Capture the cell that displays the provided text and extract its [X, Y] central coordinate. 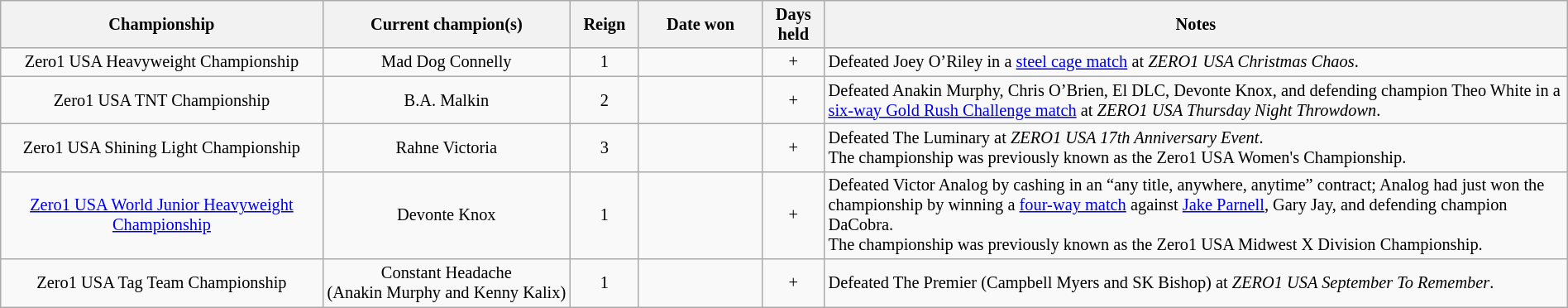
2 [605, 100]
Zero1 USA Shining Light Championship [162, 147]
3 [605, 147]
Reign [605, 24]
Current champion(s) [447, 24]
Date won [700, 24]
Zero1 USA World Junior Heavyweight Championship [162, 215]
Days held [794, 24]
Defeated Joey O’Riley in a steel cage match at ZERO1 USA Christmas Chaos. [1196, 62]
Mad Dog Connelly [447, 62]
Defeated The Premier (Campbell Myers and SK Bishop) at ZERO1 USA September To Remember. [1196, 283]
B.A. Malkin [447, 100]
Zero1 USA TNT Championship [162, 100]
Notes [1196, 24]
Zero1 USA Heavyweight Championship [162, 62]
Zero1 USA Tag Team Championship [162, 283]
Constant Headache (Anakin Murphy and Kenny Kalix) [447, 283]
Defeated The Luminary at ZERO1 USA 17th Anniversary Event.The championship was previously known as the Zero1 USA Women's Championship. [1196, 147]
Devonte Knox [447, 215]
Rahne Victoria [447, 147]
Championship [162, 24]
